For the text-containing cell, return its midpoint in (x, y) coordinate format. 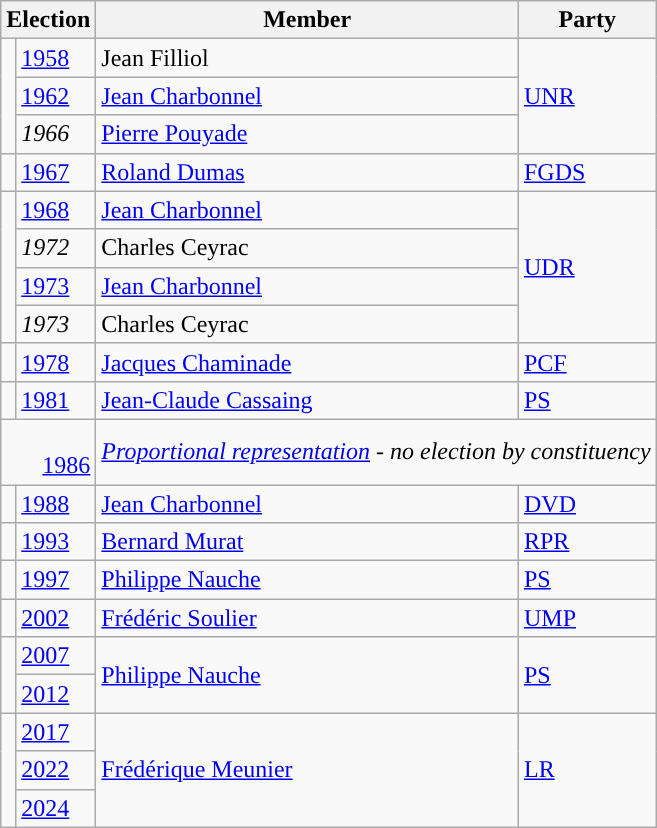
1986 (48, 452)
1958 (56, 58)
Bernard Murat (308, 542)
UDR (587, 267)
1993 (56, 542)
2017 (56, 732)
Party (587, 20)
Jean-Claude Cassaing (308, 400)
1978 (56, 362)
Frédéric Soulier (308, 618)
1988 (56, 503)
UMP (587, 618)
1967 (56, 172)
1981 (56, 400)
1962 (56, 96)
2024 (56, 808)
UNR (587, 96)
2022 (56, 770)
2007 (56, 656)
FGDS (587, 172)
1966 (56, 134)
2002 (56, 618)
1968 (56, 210)
Roland Dumas (308, 172)
Jacques Chaminade (308, 362)
2012 (56, 694)
RPR (587, 542)
Member (308, 20)
Jean Filliol (308, 58)
DVD (587, 503)
Frédérique Meunier (308, 770)
Proportional representation - no election by constituency (376, 452)
1972 (56, 248)
1997 (56, 580)
Election (48, 20)
PCF (587, 362)
LR (587, 770)
Pierre Pouyade (308, 134)
